Capture the cell that displays the provided text and extract its (X, Y) central coordinate. 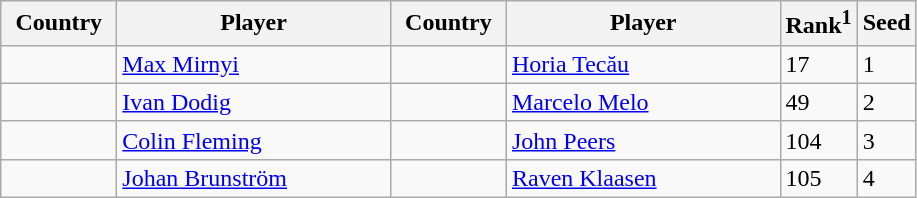
Colin Fleming (254, 140)
3 (886, 140)
1 (886, 64)
Horia Tecău (643, 64)
2 (886, 102)
Max Mirnyi (254, 64)
Ivan Dodig (254, 102)
104 (818, 140)
49 (818, 102)
Marcelo Melo (643, 102)
Raven Klaasen (643, 178)
105 (818, 178)
Johan Brunström (254, 178)
John Peers (643, 140)
17 (818, 64)
Rank1 (818, 24)
Seed (886, 24)
4 (886, 178)
